Detect which cell encompasses the target text, then output its [X, Y] center coordinate. 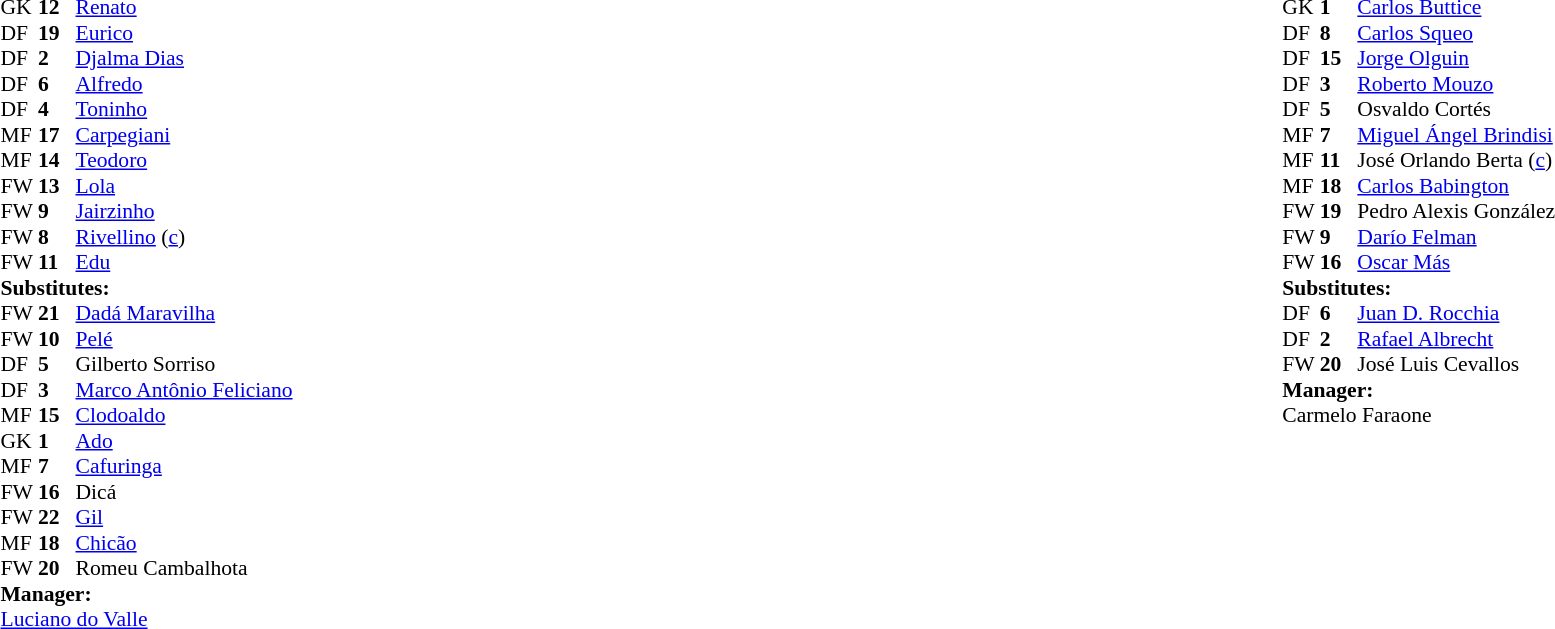
Cafuringa [184, 467]
Osvaldo Cortés [1456, 109]
4 [57, 109]
Carmelo Faraone [1418, 415]
21 [57, 313]
Teodoro [184, 161]
13 [57, 186]
Edu [184, 263]
Pelé [184, 339]
Dicá [184, 492]
Djalma Dias [184, 59]
Chicão [184, 543]
Marco Antônio Feliciano [184, 390]
Juan D. Rocchia [1456, 313]
Ado [184, 441]
Jorge Olguin [1456, 59]
1 [57, 441]
17 [57, 135]
22 [57, 517]
Rivellino (c) [184, 237]
Gil [184, 517]
Lola [184, 186]
Eurico [184, 33]
Pedro Alexis González [1456, 211]
Jairzinho [184, 211]
Carpegiani [184, 135]
Miguel Ángel Brindisi [1456, 135]
14 [57, 161]
Romeu Cambalhota [184, 569]
Darío Felman [1456, 237]
Alfredo [184, 84]
Roberto Mouzo [1456, 84]
José Orlando Berta (c) [1456, 161]
Gilberto Sorriso [184, 365]
10 [57, 339]
Oscar Más [1456, 263]
Carlos Babington [1456, 186]
GK [19, 441]
Carlos Squeo [1456, 33]
Dadá Maravilha [184, 313]
José Luis Cevallos [1456, 365]
Rafael Albrecht [1456, 339]
Toninho [184, 109]
Clodoaldo [184, 415]
